For the text-containing cell, return its midpoint in (x, y) coordinate format. 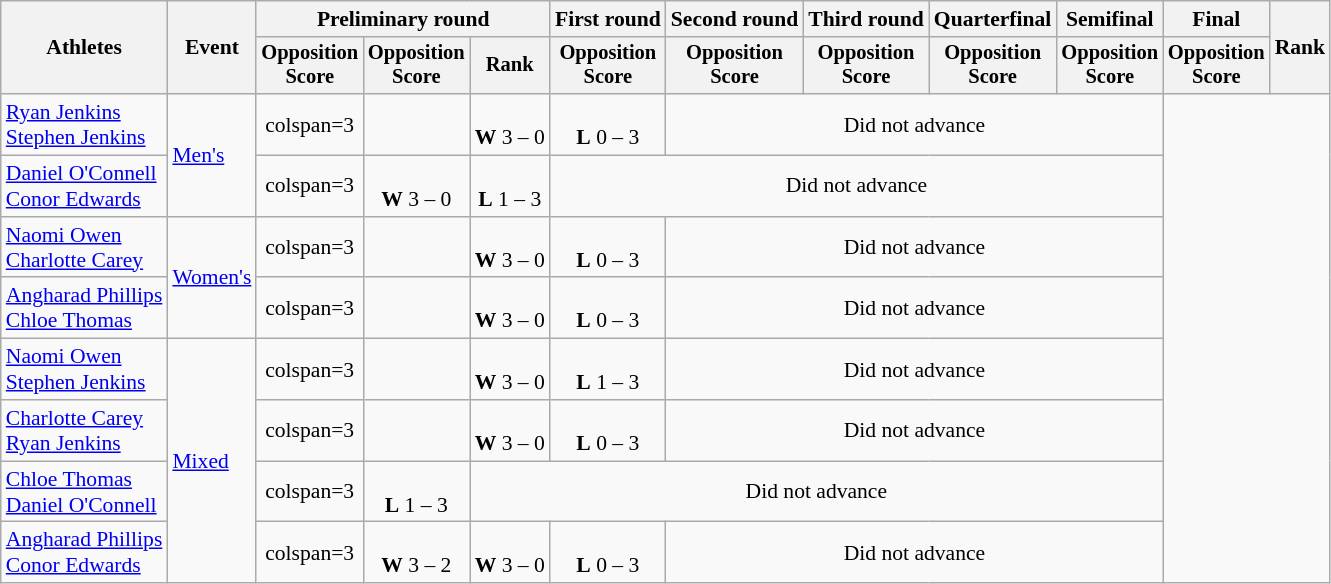
Naomi OwenStephen Jenkins (84, 370)
Final (1216, 19)
Mixed (212, 461)
Men's (212, 155)
Athletes (84, 48)
Naomi OwenCharlotte Carey (84, 248)
Chloe ThomasDaniel O'Connell (84, 492)
Angharad PhillipsChloe Thomas (84, 308)
Preliminary round (402, 19)
Semifinal (1110, 19)
Charlotte CareyRyan Jenkins (84, 430)
First round (608, 19)
Second round (735, 19)
Women's (212, 278)
Third round (866, 19)
W 3 – 2 (416, 552)
Daniel O'ConnellConor Edwards (84, 186)
Angharad PhillipsConor Edwards (84, 552)
Quarterfinal (993, 19)
Ryan JenkinsStephen Jenkins (84, 124)
Event (212, 48)
